Capture the cell that displays the provided text and extract its [X, Y] central coordinate. 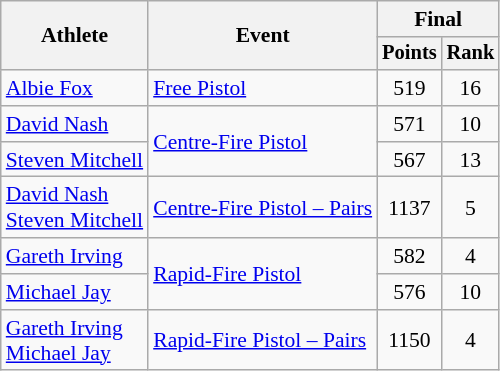
Rapid-Fire Pistol [262, 274]
Points [409, 54]
519 [409, 88]
Albie Fox [74, 88]
Gareth Irving [74, 256]
Gareth IrvingMichael Jay [74, 340]
David Nash [74, 124]
Rank [471, 54]
Rapid-Fire Pistol – Pairs [262, 340]
582 [409, 256]
Event [262, 36]
16 [471, 88]
Final [438, 19]
5 [471, 208]
Steven Mitchell [74, 160]
1137 [409, 208]
Athlete [74, 36]
Free Pistol [262, 88]
567 [409, 160]
Michael Jay [74, 292]
13 [471, 160]
1150 [409, 340]
Centre-Fire Pistol – Pairs [262, 208]
571 [409, 124]
576 [409, 292]
Centre-Fire Pistol [262, 142]
David NashSteven Mitchell [74, 208]
